Capture the cell that displays the provided text and extract its [x, y] central coordinate. 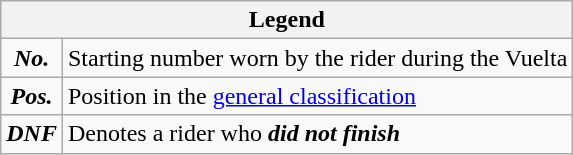
Denotes a rider who did not finish [317, 134]
No. [32, 58]
Starting number worn by the rider during the Vuelta [317, 58]
DNF [32, 134]
Position in the general classification [317, 96]
Pos. [32, 96]
Legend [287, 20]
